Return the [X, Y] coordinate for the center point of the cell that contains the specified text.  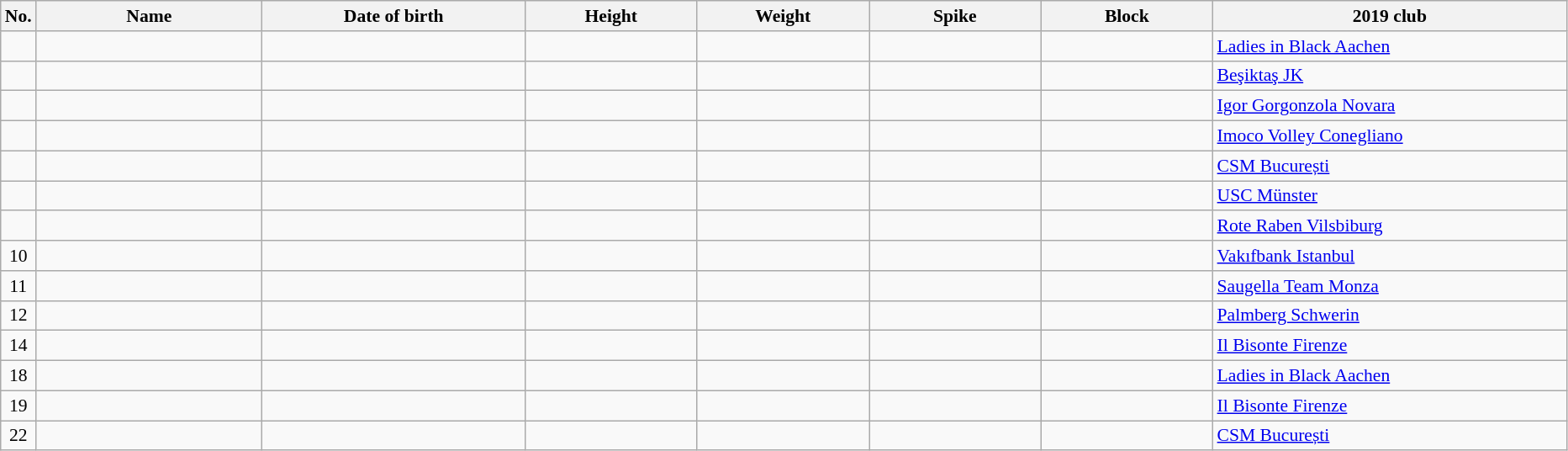
Height [610, 16]
Igor Gorgonzola Novara [1391, 106]
Beşiktaş JK [1391, 76]
Imoco Volley Conegliano [1391, 136]
USC Münster [1391, 196]
Vakıfbank Istanbul [1391, 256]
10 [18, 256]
Palmberg Schwerin [1391, 316]
2019 club [1391, 16]
18 [18, 376]
14 [18, 346]
Weight [784, 16]
Rote Raben Vilsbiburg [1391, 226]
Date of birth [393, 16]
Block [1127, 16]
Spike [955, 16]
No. [18, 16]
19 [18, 406]
12 [18, 316]
Saugella Team Monza [1391, 286]
11 [18, 286]
Name [150, 16]
22 [18, 436]
